Pinpoint the cell where the given text exists, returning its [X, Y] midpoint coordinate. 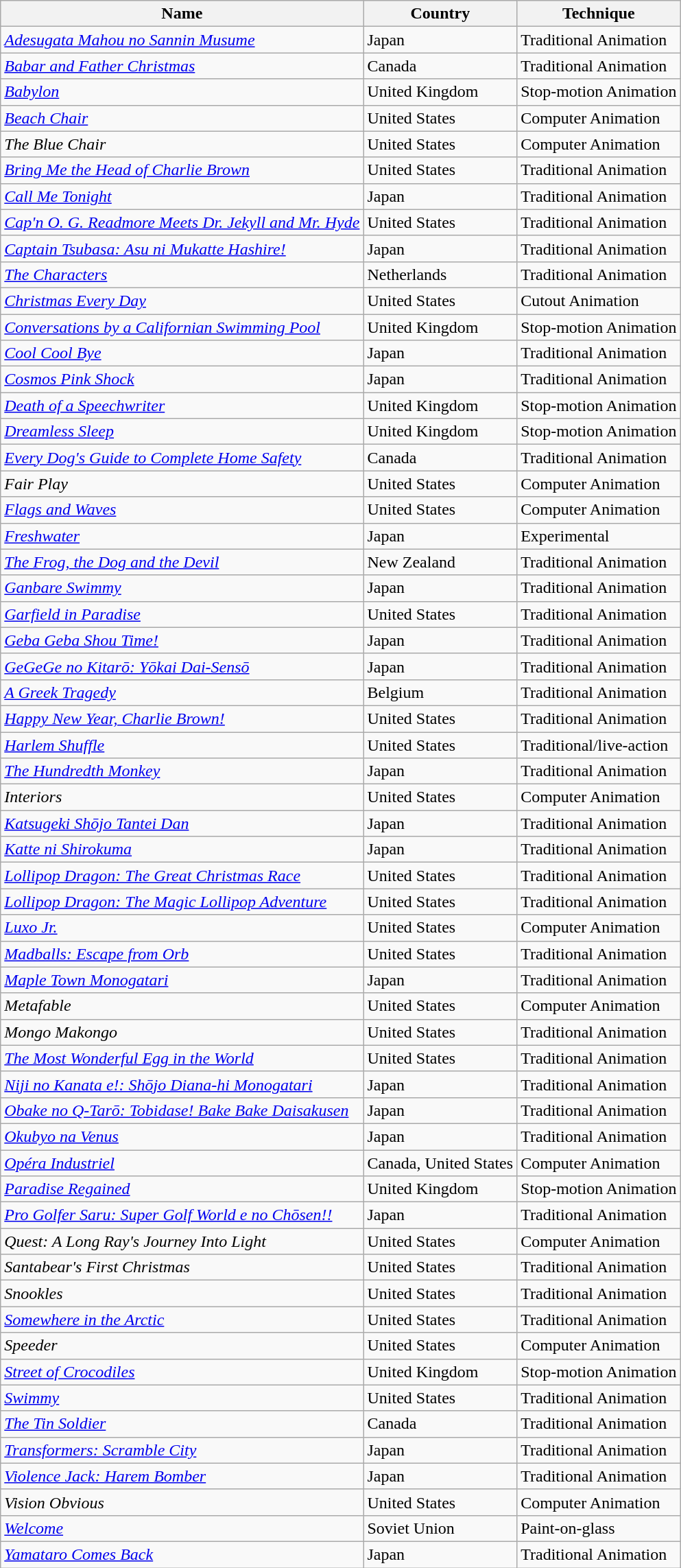
A Greek Tragedy [182, 692]
Cool Cool Bye [182, 353]
Christmas Every Day [182, 301]
The Frog, the Dog and the Devil [182, 562]
Niji no Kanata e!: Shōjo Diana-hi Monogatari [182, 1084]
Katte ni Shirokuma [182, 850]
Swimmy [182, 1398]
Geba Geba Shou Time! [182, 640]
Okubyo na Venus [182, 1136]
Call Me Tonight [182, 196]
Welcome [182, 1528]
Katsugeki Shōjo Tantei Dan [182, 823]
Adesugata Mahou no Sannin Musume [182, 40]
Paint-on-glass [599, 1528]
Quest: A Long Ray's Journey Into Light [182, 1241]
Harlem Shuffle [182, 745]
Violence Jack: Harem Bomber [182, 1476]
Maple Town Monogatari [182, 980]
Santabear's First Christmas [182, 1267]
Beach Chair [182, 118]
Cap'n O. G. Readmore Meets Dr. Jekyll and Mr. Hyde [182, 222]
Fair Play [182, 484]
Yamataro Comes Back [182, 1554]
Paradise Regained [182, 1189]
Street of Crocodiles [182, 1372]
Dreamless Sleep [182, 432]
Ganbare Swimmy [182, 588]
Speeder [182, 1346]
Garfield in Paradise [182, 614]
The Tin Soldier [182, 1424]
Every Dog's Guide to Complete Home Safety [182, 458]
Babar and Father Christmas [182, 66]
Flags and Waves [182, 510]
Freshwater [182, 536]
Bring Me the Head of Charlie Brown [182, 170]
Metafable [182, 1006]
Vision Obvious [182, 1502]
Traditional/live-action [599, 745]
The Hundredth Monkey [182, 771]
Transformers: Scramble City [182, 1450]
The Blue Chair [182, 144]
Obake no Q-Tarō: Tobidase! Bake Bake Daisakusen [182, 1110]
Netherlands [440, 274]
Pro Golfer Saru: Super Golf World e no Chōsen!! [182, 1215]
Name [182, 14]
Madballs: Escape from Orb [182, 954]
Interiors [182, 797]
Lollipop Dragon: The Magic Lollipop Adventure [182, 902]
Country [440, 14]
Somewhere in the Arctic [182, 1320]
Mongo Makongo [182, 1032]
Lollipop Dragon: The Great Christmas Race [182, 876]
Canada, United States [440, 1163]
New Zealand [440, 562]
Cosmos Pink Shock [182, 379]
Conversations by a Californian Swimming Pool [182, 327]
Captain Tsubasa: Asu ni Mukatte Hashire! [182, 248]
Babylon [182, 92]
Happy New Year, Charlie Brown! [182, 718]
GeGeGe no Kitarō: Yōkai Dai-Sensō [182, 666]
Opéra Industriel [182, 1163]
The Most Wonderful Egg in the World [182, 1058]
Snookles [182, 1294]
Technique [599, 14]
The Characters [182, 274]
Cutout Animation [599, 301]
Death of a Speechwriter [182, 406]
Soviet Union [440, 1528]
Experimental [599, 536]
Luxo Jr. [182, 928]
Belgium [440, 692]
